Provide the [x, y] coordinate of the cell's center where the given text is located.  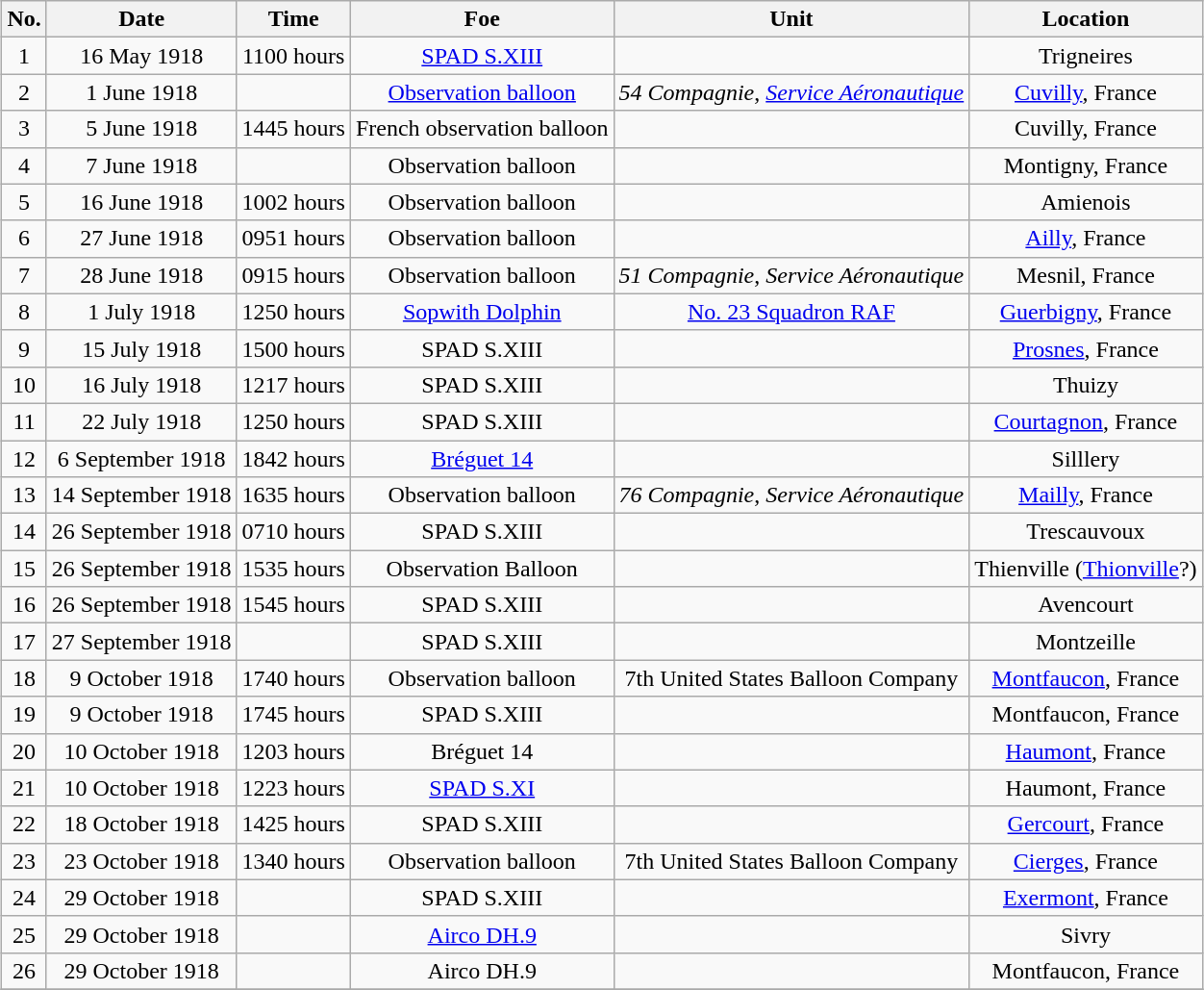
1002 hours [293, 202]
11 [24, 421]
1842 hours [293, 459]
1203 hours [293, 751]
27 September 1918 [141, 642]
Observation Balloon [482, 569]
1745 hours [293, 715]
6 September 1918 [141, 459]
28 June 1918 [141, 275]
Thienville (Thionville?) [1086, 569]
Sivry [1086, 934]
No. 23 Squadron RAF [791, 312]
2 [24, 92]
6 [24, 239]
16 June 1918 [141, 202]
9 [24, 348]
76 Compagnie, Service Aéronautique [791, 495]
Location [1086, 19]
Mailly, France [1086, 495]
1545 hours [293, 605]
8 [24, 312]
22 [24, 825]
Trescauvoux [1086, 532]
1340 hours [293, 861]
1 July 1918 [141, 312]
1740 hours [293, 678]
10 [24, 385]
18 [24, 678]
Trigneires [1086, 56]
5 [24, 202]
7 [24, 275]
Montigny, France [1086, 165]
Silllery [1086, 459]
Ailly, France [1086, 239]
Avencourt [1086, 605]
Gercourt, France [1086, 825]
1535 hours [293, 569]
24 [24, 898]
16 July 1918 [141, 385]
1635 hours [293, 495]
0710 hours [293, 532]
16 May 1918 [141, 56]
3 [24, 129]
Guerbigny, France [1086, 312]
51 Compagnie, Service Aéronautique [791, 275]
No. [24, 19]
1500 hours [293, 348]
12 [24, 459]
22 July 1918 [141, 421]
19 [24, 715]
27 June 1918 [141, 239]
54 Compagnie, Service Aéronautique [791, 92]
13 [24, 495]
14 [24, 532]
Date [141, 19]
14 September 1918 [141, 495]
1217 hours [293, 385]
1425 hours [293, 825]
Unit [791, 19]
20 [24, 751]
Prosnes, France [1086, 348]
15 [24, 569]
1100 hours [293, 56]
Time [293, 19]
4 [24, 165]
Cierges, France [1086, 861]
1 [24, 56]
17 [24, 642]
Sopwith Dolphin [482, 312]
7 June 1918 [141, 165]
18 October 1918 [141, 825]
23 [24, 861]
Mesnil, France [1086, 275]
SPAD S.XI [482, 788]
25 [24, 934]
Exermont, France [1086, 898]
Thuizy [1086, 385]
Montzeille [1086, 642]
26 [24, 971]
1223 hours [293, 788]
0951 hours [293, 239]
21 [24, 788]
16 [24, 605]
Courtagnon, France [1086, 421]
23 October 1918 [141, 861]
15 July 1918 [141, 348]
1 June 1918 [141, 92]
0915 hours [293, 275]
5 June 1918 [141, 129]
Foe [482, 19]
Amienois [1086, 202]
French observation balloon [482, 129]
1445 hours [293, 129]
